Return [X, Y] of the center of cell containing provided text 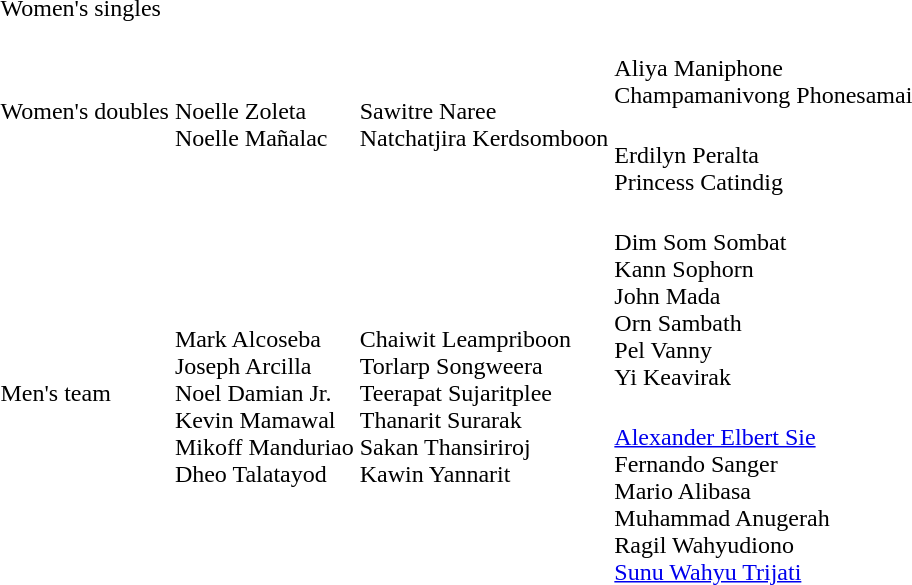
Sawitre NareeNatchatjira Kerdsomboon [484, 112]
Noelle ZoletaNoelle Mañalac [264, 112]
